Output the [X, Y] coordinate of the center of the cell containing the given text.  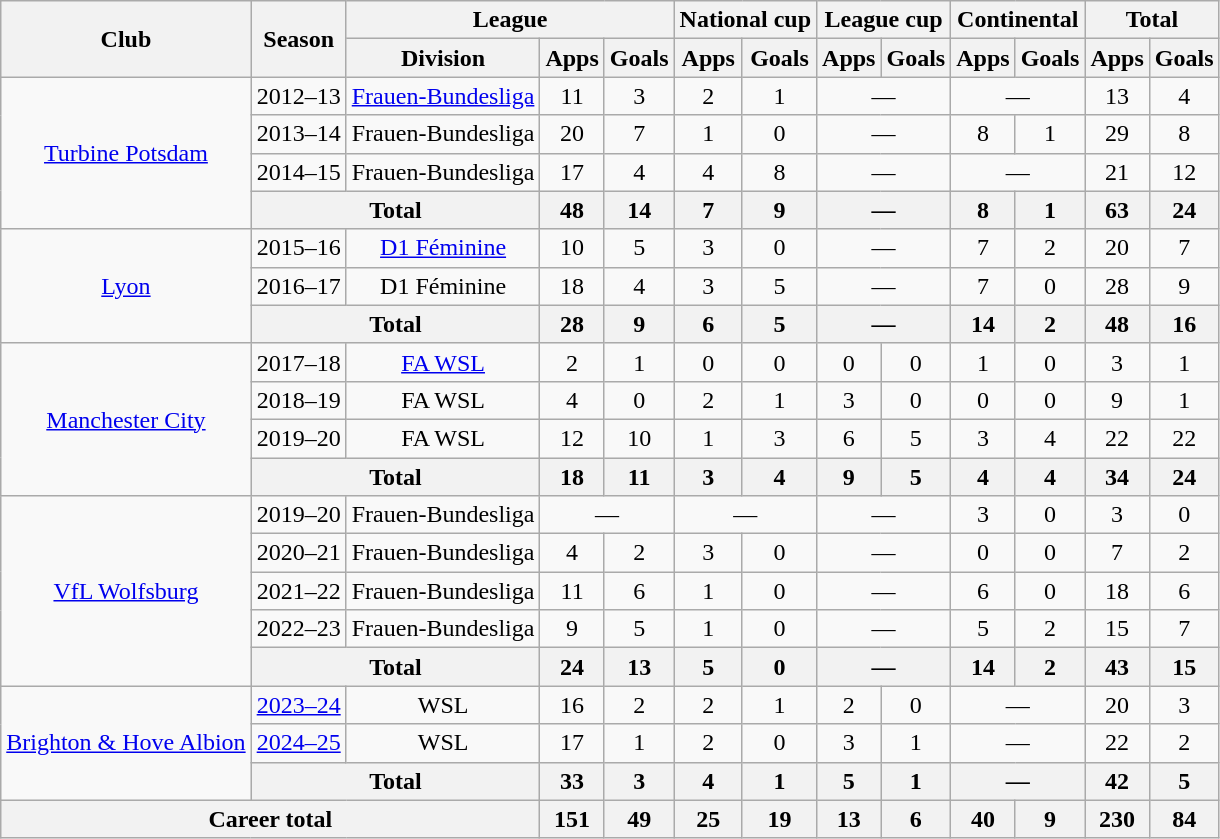
2018–19 [298, 400]
2020–21 [298, 553]
2012–13 [298, 96]
Season [298, 39]
49 [639, 819]
84 [1184, 819]
Turbine Potsdam [126, 153]
Brighton & Hove Albion [126, 743]
33 [572, 781]
Career total [270, 819]
VfL Wolfsburg [126, 591]
National cup [745, 20]
2017–18 [298, 362]
2015–16 [298, 248]
Continental [1018, 20]
63 [1117, 210]
2023–24 [298, 705]
21 [1117, 172]
Manchester City [126, 419]
2024–25 [298, 743]
Division [443, 58]
19 [779, 819]
2021–22 [298, 591]
2013–14 [298, 134]
40 [983, 819]
2016–17 [298, 286]
42 [1117, 781]
34 [1117, 477]
151 [572, 819]
43 [1117, 667]
25 [708, 819]
2014–15 [298, 172]
2022–23 [298, 629]
230 [1117, 819]
League cup [884, 20]
Club [126, 39]
League [510, 20]
Lyon [126, 286]
29 [1117, 134]
